Return (x, y) of the center of cell containing provided text 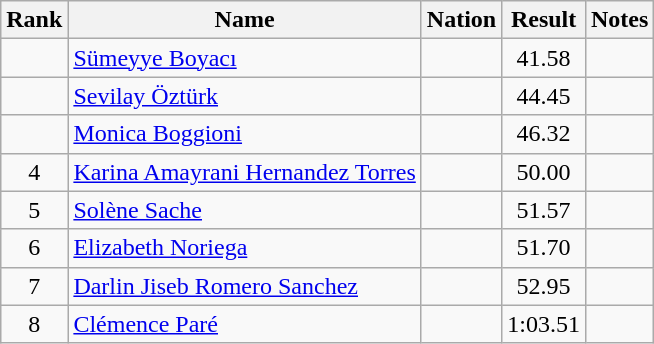
Monica Boggioni (244, 134)
Sümeyye Boyacı (244, 58)
Notes (619, 20)
Nation (461, 20)
7 (34, 286)
51.70 (544, 248)
5 (34, 210)
44.45 (544, 96)
46.32 (544, 134)
41.58 (544, 58)
50.00 (544, 172)
1:03.51 (544, 324)
4 (34, 172)
Result (544, 20)
6 (34, 248)
Name (244, 20)
Elizabeth Noriega (244, 248)
Sevilay Öztürk (244, 96)
8 (34, 324)
Darlin Jiseb Romero Sanchez (244, 286)
Karina Amayrani Hernandez Torres (244, 172)
Solène Sache (244, 210)
Clémence Paré (244, 324)
52.95 (544, 286)
51.57 (544, 210)
Rank (34, 20)
